Output the (x, y) coordinate of the center of the cell containing the given text.  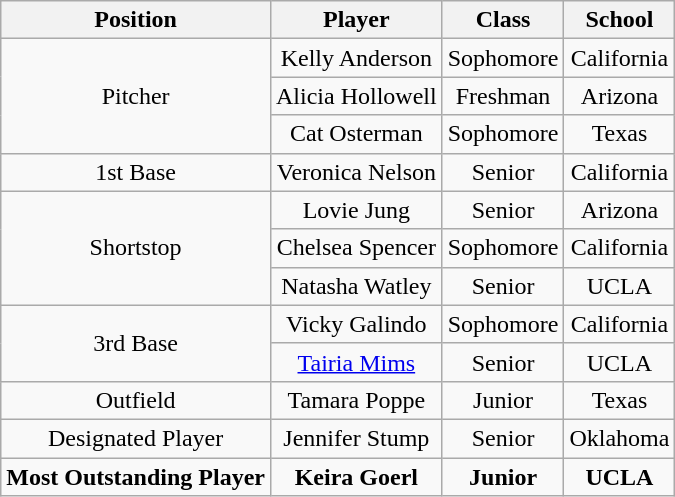
Tairia Mims (356, 362)
Jennifer Stump (356, 438)
1st Base (136, 172)
Veronica Nelson (356, 172)
Outfield (136, 400)
Player (356, 20)
Tamara Poppe (356, 400)
Class (503, 20)
Most Outstanding Player (136, 477)
3rd Base (136, 343)
Alicia Hollowell (356, 96)
Oklahoma (620, 438)
Pitcher (136, 96)
Freshman (503, 96)
Chelsea Spencer (356, 248)
Cat Osterman (356, 134)
Keira Goerl (356, 477)
School (620, 20)
Position (136, 20)
Shortstop (136, 248)
Vicky Galindo (356, 324)
Kelly Anderson (356, 58)
Natasha Watley (356, 286)
Lovie Jung (356, 210)
Designated Player (136, 438)
